From the cell containing the given text, extract its center point as [x, y] coordinate. 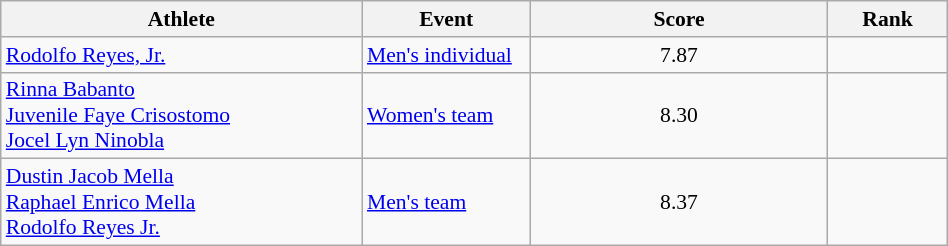
Women's team [446, 116]
Dustin Jacob MellaRaphael Enrico MellaRodolfo Reyes Jr. [182, 202]
Rodolfo Reyes, Jr. [182, 55]
8.37 [678, 202]
Score [678, 19]
Rank [888, 19]
Event [446, 19]
8.30 [678, 116]
Athlete [182, 19]
Men's individual [446, 55]
Rinna BabantoJuvenile Faye CrisostomoJocel Lyn Ninobla [182, 116]
7.87 [678, 55]
Men's team [446, 202]
